Locate the cell with the specified text and output its [X, Y] center coordinate. 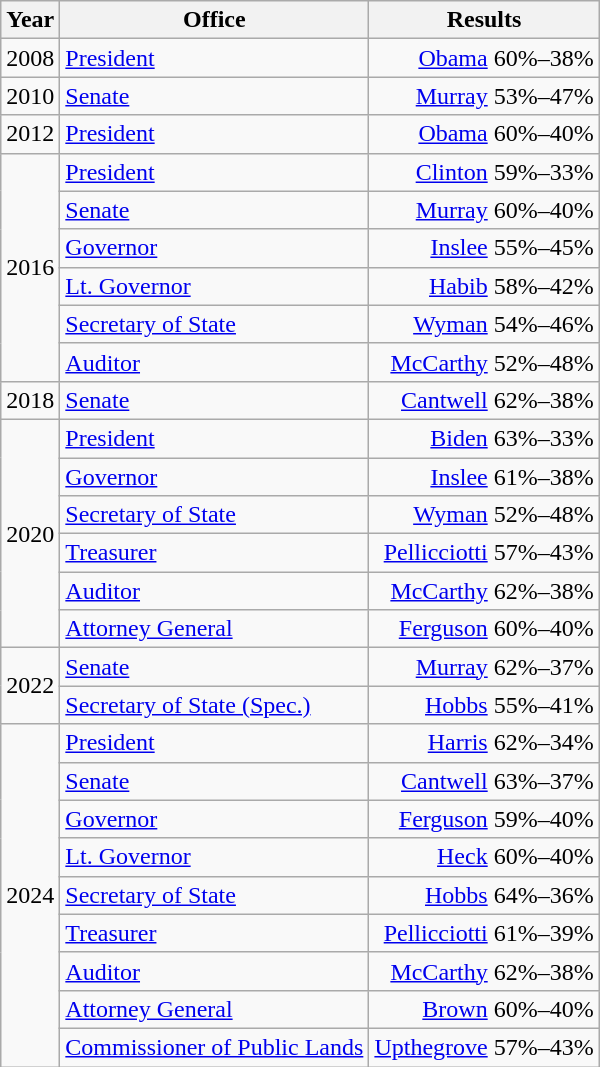
2018 [30, 400]
Upthegrove 57%–43% [484, 1047]
Cantwell 63%–37% [484, 781]
Cantwell 62%–38% [484, 400]
Office [214, 20]
Wyman 54%–46% [484, 324]
2010 [30, 96]
2020 [30, 533]
Inslee 61%–38% [484, 477]
Habib 58%–42% [484, 286]
Pellicciotti 57%–43% [484, 553]
2008 [30, 58]
Obama 60%–40% [484, 134]
Ferguson 60%–40% [484, 629]
Year [30, 20]
Wyman 52%–48% [484, 515]
Harris 62%–34% [484, 743]
Biden 63%–33% [484, 438]
Inslee 55%–45% [484, 248]
Results [484, 20]
Ferguson 59%–40% [484, 819]
Clinton 59%–33% [484, 172]
2024 [30, 896]
Commissioner of Public Lands [214, 1047]
Pellicciotti 61%–39% [484, 933]
Hobbs 64%–36% [484, 895]
2016 [30, 267]
Murray 60%–40% [484, 210]
2022 [30, 686]
Heck 60%–40% [484, 857]
Brown 60%–40% [484, 1009]
Hobbs 55%–41% [484, 705]
McCarthy 52%–48% [484, 362]
Obama 60%–38% [484, 58]
2012 [30, 134]
Murray 62%–37% [484, 667]
Murray 53%–47% [484, 96]
Secretary of State (Spec.) [214, 705]
